Pinpoint the cell where the given text exists, returning its (x, y) midpoint coordinate. 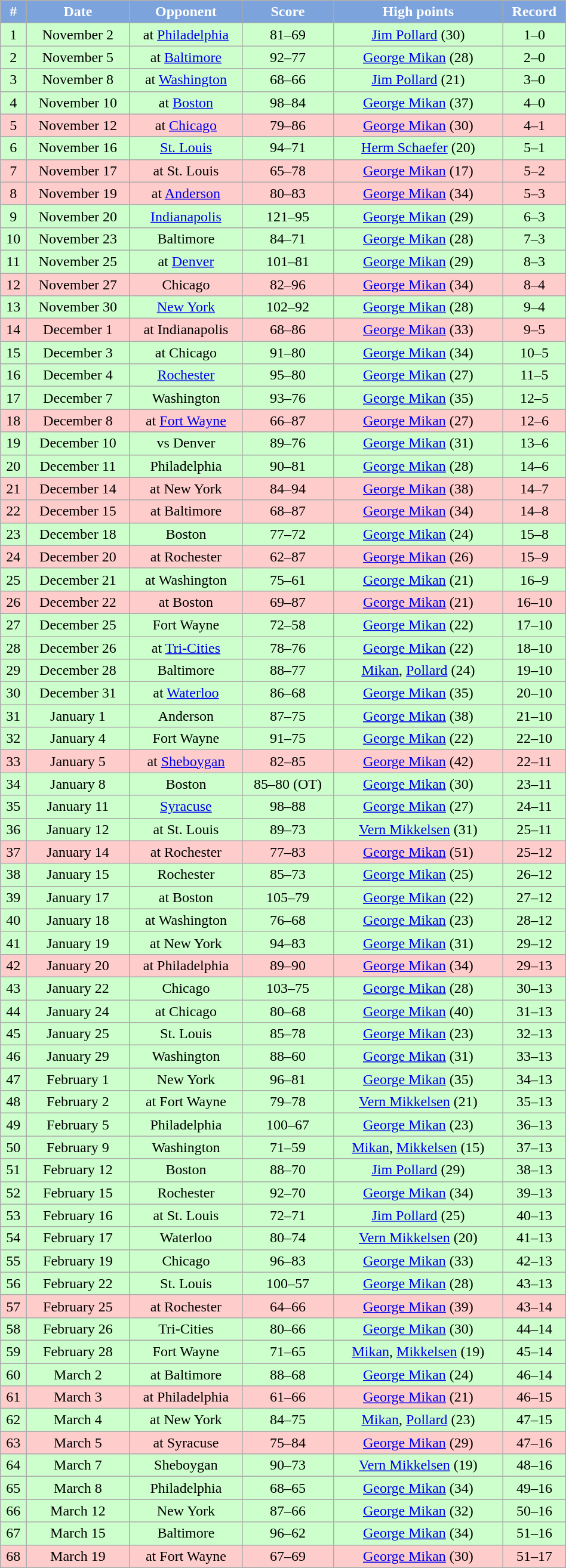
87–75 (288, 716)
January 25 (78, 1034)
February 9 (78, 1147)
23 (13, 534)
33–13 (535, 1057)
George Mikan (17) (418, 171)
November 5 (78, 57)
78–76 (288, 647)
81–69 (288, 35)
72–58 (288, 625)
88–68 (288, 1374)
at Denver (186, 261)
46–14 (535, 1374)
68–66 (288, 80)
67–69 (288, 1556)
102–92 (288, 307)
vs Denver (186, 443)
27–12 (535, 897)
90–73 (288, 1465)
47–16 (535, 1443)
December 22 (78, 602)
November 23 (78, 239)
February 12 (78, 1170)
March 15 (78, 1533)
January 20 (78, 965)
December 28 (78, 671)
72–71 (288, 1215)
at Tri-Cities (186, 647)
56 (13, 1283)
1 (13, 35)
46 (13, 1057)
Sheboygan (186, 1465)
March 3 (78, 1397)
59 (13, 1351)
16–9 (535, 579)
46–15 (535, 1397)
103–75 (288, 988)
43 (13, 988)
February 22 (78, 1283)
96–83 (288, 1261)
9–5 (535, 330)
13–6 (535, 443)
10 (13, 239)
41 (13, 943)
12–5 (535, 398)
January 24 (78, 1011)
31–13 (535, 1011)
18–10 (535, 647)
5–3 (535, 193)
12 (13, 285)
Mikan, Mikkelsen (19) (418, 1351)
January 15 (78, 875)
71–65 (288, 1351)
66–87 (288, 421)
Vern Mikkelsen (31) (418, 829)
8–4 (535, 285)
33 (13, 761)
December 31 (78, 693)
February 5 (78, 1125)
22 (13, 511)
3–0 (535, 80)
14 (13, 330)
19 (13, 443)
March 12 (78, 1511)
98–88 (288, 807)
Tri-Cities (186, 1329)
88–77 (288, 671)
32 (13, 739)
34 (13, 784)
89–90 (288, 965)
January 1 (78, 716)
February 15 (78, 1193)
87–66 (288, 1511)
January 29 (78, 1057)
65 (13, 1488)
2–0 (535, 57)
101–81 (288, 261)
48 (13, 1102)
37 (13, 852)
45 (13, 1034)
91–80 (288, 353)
93–76 (288, 398)
December 21 (78, 579)
68 (13, 1556)
21–10 (535, 716)
32–13 (535, 1034)
November 27 (78, 285)
December 4 (78, 375)
Mikan, Mikkelsen (15) (418, 1147)
7–3 (535, 239)
91–75 (288, 739)
26–12 (535, 875)
8 (13, 193)
December 26 (78, 647)
79–78 (288, 1102)
Anderson (186, 716)
92–77 (288, 57)
December 11 (78, 466)
42–13 (535, 1261)
98–84 (288, 103)
57 (13, 1306)
7 (13, 171)
82–85 (288, 761)
49 (13, 1125)
Vern Mikkelsen (20) (418, 1238)
8–3 (535, 261)
29–13 (535, 965)
21 (13, 489)
December 14 (78, 489)
15–9 (535, 557)
4–1 (535, 125)
80–68 (288, 1011)
December 8 (78, 421)
November 17 (78, 171)
80–66 (288, 1329)
30–13 (535, 988)
66 (13, 1511)
53 (13, 1215)
96–62 (288, 1533)
64 (13, 1465)
47–15 (535, 1420)
25–12 (535, 852)
95–80 (288, 375)
29 (13, 671)
4 (13, 103)
100–67 (288, 1125)
65–78 (288, 171)
27 (13, 625)
67 (13, 1533)
80–74 (288, 1238)
25–11 (535, 829)
Herm Schaefer (20) (418, 148)
15 (13, 353)
March 7 (78, 1465)
March 8 (78, 1488)
13 (13, 307)
15–8 (535, 534)
4–0 (535, 103)
44–14 (535, 1329)
17 (13, 398)
25 (13, 579)
61–66 (288, 1397)
Jim Pollard (25) (418, 1215)
December 3 (78, 353)
George Mikan (26) (418, 557)
November 30 (78, 307)
14–6 (535, 466)
10–5 (535, 353)
17–10 (535, 625)
February 25 (78, 1306)
48–16 (535, 1465)
85–73 (288, 875)
75–61 (288, 579)
February 17 (78, 1238)
96–81 (288, 1079)
Mikan, Pollard (24) (418, 671)
50 (13, 1147)
55 (13, 1261)
9 (13, 216)
26 (13, 602)
85–78 (288, 1034)
January 11 (78, 807)
1–0 (535, 35)
High points (418, 12)
January 4 (78, 739)
January 17 (78, 897)
9–4 (535, 307)
28 (13, 647)
January 22 (78, 988)
36–13 (535, 1125)
December 20 (78, 557)
December 15 (78, 511)
January 14 (78, 852)
Date (78, 12)
Indianapolis (186, 216)
36 (13, 829)
George Mikan (25) (418, 875)
64–66 (288, 1306)
71–59 (288, 1147)
105–79 (288, 897)
62–87 (288, 557)
51–16 (535, 1533)
29–12 (535, 943)
80–83 (288, 193)
63 (13, 1443)
5–2 (535, 171)
30 (13, 693)
11–5 (535, 375)
November 20 (78, 216)
28–12 (535, 920)
22–11 (535, 761)
Vern Mikkelsen (21) (418, 1102)
43–14 (535, 1306)
40 (13, 920)
March 5 (78, 1443)
69–87 (288, 602)
42 (13, 965)
February 19 (78, 1261)
George Mikan (39) (418, 1306)
February 1 (78, 1079)
94–83 (288, 943)
39 (13, 897)
Jim Pollard (30) (418, 35)
22–10 (535, 739)
79–86 (288, 125)
November 25 (78, 261)
38 (13, 875)
121–95 (288, 216)
# (13, 12)
6–3 (535, 216)
92–70 (288, 1193)
18 (13, 421)
December 1 (78, 330)
77–72 (288, 534)
December 7 (78, 398)
19–10 (535, 671)
61 (13, 1397)
58 (13, 1329)
January 19 (78, 943)
85–80 (OT) (288, 784)
82–96 (288, 285)
62 (13, 1420)
94–71 (288, 148)
at Sheboygan (186, 761)
20–10 (535, 693)
November 2 (78, 35)
60 (13, 1374)
at Anderson (186, 193)
40–13 (535, 1215)
January 18 (78, 920)
89–76 (288, 443)
5 (13, 125)
77–83 (288, 852)
84–71 (288, 239)
41–13 (535, 1238)
December 18 (78, 534)
31 (13, 716)
75–84 (288, 1443)
68–86 (288, 330)
47 (13, 1079)
November 12 (78, 125)
45–14 (535, 1351)
Syracuse (186, 807)
November 8 (78, 80)
24–11 (535, 807)
Vern Mikkelsen (19) (418, 1465)
January 8 (78, 784)
51 (13, 1170)
George Mikan (51) (418, 852)
at Syracuse (186, 1443)
Record (535, 12)
November 16 (78, 148)
George Mikan (32) (418, 1511)
50–16 (535, 1511)
George Mikan (40) (418, 1011)
54 (13, 1238)
89–73 (288, 829)
68–87 (288, 511)
34–13 (535, 1079)
86–68 (288, 693)
February 16 (78, 1215)
February 26 (78, 1329)
100–57 (288, 1283)
51–17 (535, 1556)
November 10 (78, 103)
at Waterloo (186, 693)
3 (13, 80)
52 (13, 1193)
Score (288, 12)
November 19 (78, 193)
Jim Pollard (29) (418, 1170)
George Mikan (42) (418, 761)
84–75 (288, 1420)
Mikan, Pollard (23) (418, 1420)
76–68 (288, 920)
January 5 (78, 761)
14–8 (535, 511)
at Indianapolis (186, 330)
23–11 (535, 784)
37–13 (535, 1147)
Opponent (186, 12)
38–13 (535, 1170)
March 4 (78, 1420)
88–70 (288, 1170)
84–94 (288, 489)
12–6 (535, 421)
George Mikan (37) (418, 103)
Jim Pollard (21) (418, 80)
43–13 (535, 1283)
February 28 (78, 1351)
December 25 (78, 625)
January 12 (78, 829)
44 (13, 1011)
68–65 (288, 1488)
6 (13, 148)
December 10 (78, 443)
35–13 (535, 1102)
Waterloo (186, 1238)
35 (13, 807)
11 (13, 261)
2 (13, 57)
14–7 (535, 489)
88–60 (288, 1057)
24 (13, 557)
20 (13, 466)
90–81 (288, 466)
49–16 (535, 1488)
39–13 (535, 1193)
5–1 (535, 148)
16–10 (535, 602)
February 2 (78, 1102)
16 (13, 375)
March 19 (78, 1556)
March 2 (78, 1374)
